For the text-containing cell, return its midpoint in (x, y) coordinate format. 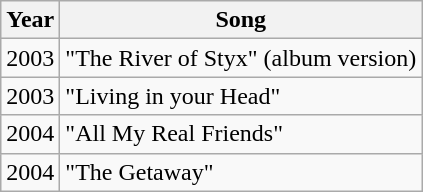
"All My Real Friends" (241, 134)
Year (30, 20)
"The Getaway" (241, 172)
"The River of Styx" (album version) (241, 58)
"Living in your Head" (241, 96)
Song (241, 20)
